Find where the given text appears and provide that cell's center as [X, Y] coordinate. 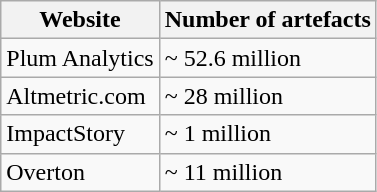
~ 52.6 million [268, 58]
~ 11 million [268, 172]
~ 1 million [268, 134]
Website [80, 20]
Overton [80, 172]
Plum Analytics [80, 58]
~ 28 million [268, 96]
ImpactStory [80, 134]
Altmetric.com [80, 96]
Number of artefacts [268, 20]
